Capture the cell that displays the provided text and extract its [X, Y] central coordinate. 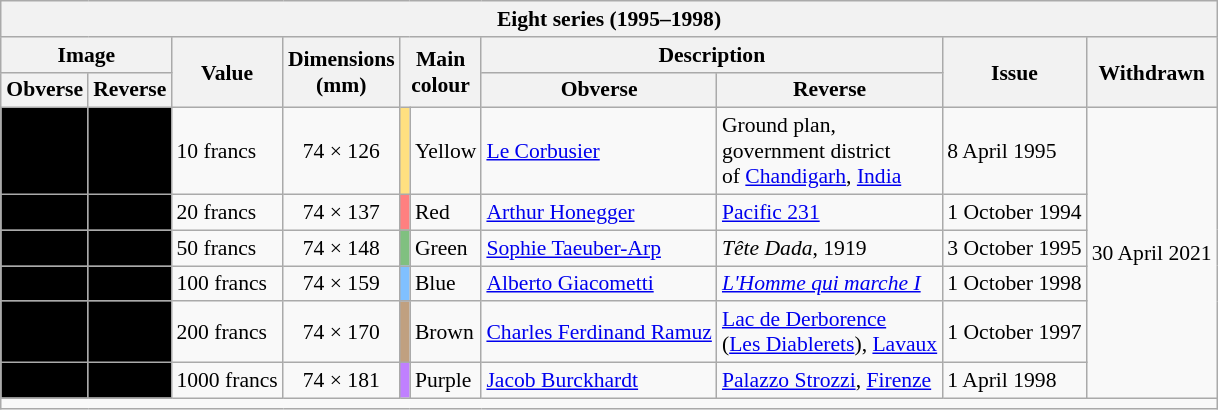
Sophie Taeuber-Arp [599, 248]
Purple [446, 380]
1 April 1998 [1014, 380]
Charles Ferdinand Ramuz [599, 332]
20 francs [226, 212]
74 × 137 [342, 212]
Tête Dada, 1919 [830, 248]
8 April 1995 [1014, 152]
L'Homme qui marche I [830, 284]
74 × 148 [342, 248]
Le Corbusier [599, 152]
3 October 1995 [1014, 248]
74 × 126 [342, 152]
Description [712, 54]
Eight series (1995–1998) [608, 19]
1 October 1994 [1014, 212]
Green [446, 248]
Pacific 231 [830, 212]
74 × 159 [342, 284]
200 francs [226, 332]
Issue [1014, 72]
Maincolour [441, 72]
Withdrawn [1152, 72]
Arthur Honegger [599, 212]
1 October 1997 [1014, 332]
74 × 181 [342, 380]
Image [86, 54]
1000 francs [226, 380]
74 × 170 [342, 332]
Lac de Derborence(Les Diablerets), Lavaux [830, 332]
Value [226, 72]
100 francs [226, 284]
Ground plan,government districtof Chandigarh, India [830, 152]
Alberto Giacometti [599, 284]
Yellow [446, 152]
50 francs [226, 248]
Blue [446, 284]
10 francs [226, 152]
30 April 2021 [1152, 253]
Palazzo Strozzi, Firenze [830, 380]
1 October 1998 [1014, 284]
Dimensions(mm) [342, 72]
Brown [446, 332]
Red [446, 212]
Jacob Burckhardt [599, 380]
